Search for the cell housing the specified text and yield its [X, Y] center coordinate. 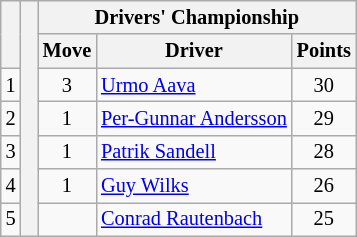
Guy Wilks [194, 186]
26 [324, 186]
2 [11, 118]
25 [324, 219]
30 [324, 85]
Per-Gunnar Andersson [194, 118]
Move [67, 51]
Urmo Aava [194, 85]
Drivers' Championship [197, 17]
4 [11, 186]
Points [324, 51]
Patrik Sandell [194, 152]
Conrad Rautenbach [194, 219]
29 [324, 118]
Driver [194, 51]
28 [324, 152]
5 [11, 219]
